Extract the [X, Y] coordinate from the center of the cell holding the provided text.  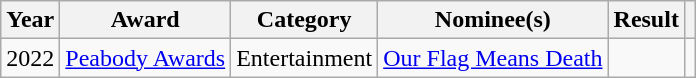
Award [146, 20]
Nominee(s) [493, 20]
Peabody Awards [146, 58]
Entertainment [304, 58]
Our Flag Means Death [493, 58]
Category [304, 20]
2022 [30, 58]
Year [30, 20]
Result [646, 20]
